Detect which cell encompasses the target text, then output its [X, Y] center coordinate. 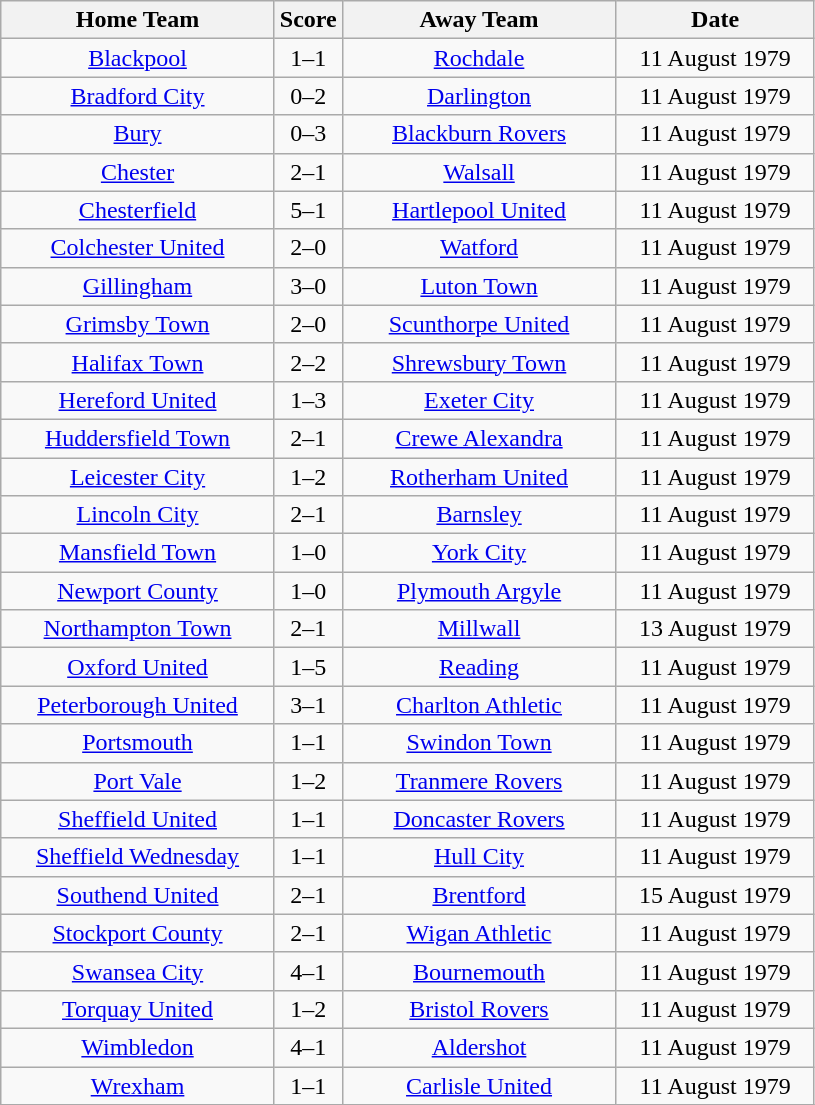
Hull City [479, 857]
Bradford City [138, 96]
Tranmere Rovers [479, 781]
Exeter City [479, 400]
Crewe Alexandra [479, 438]
Hereford United [138, 400]
Swansea City [138, 971]
Carlisle United [479, 1085]
Scunthorpe United [479, 324]
Brentford [479, 895]
Stockport County [138, 933]
Doncaster Rovers [479, 819]
Rotherham United [479, 477]
Away Team [479, 20]
5–1 [308, 210]
Gillingham [138, 286]
Sheffield Wednesday [138, 857]
13 August 1979 [716, 629]
Plymouth Argyle [479, 591]
Northampton Town [138, 629]
Millwall [479, 629]
Hartlepool United [479, 210]
Grimsby Town [138, 324]
Wigan Athletic [479, 933]
Aldershot [479, 1047]
Score [308, 20]
Luton Town [479, 286]
York City [479, 553]
Torquay United [138, 1009]
Newport County [138, 591]
Walsall [479, 172]
Watford [479, 248]
Port Vale [138, 781]
Mansfield Town [138, 553]
Leicester City [138, 477]
Lincoln City [138, 515]
Date [716, 20]
Portsmouth [138, 743]
Wrexham [138, 1085]
3–1 [308, 705]
Chester [138, 172]
Chesterfield [138, 210]
Sheffield United [138, 819]
Reading [479, 667]
Huddersfield Town [138, 438]
1–5 [308, 667]
Bournemouth [479, 971]
Bury [138, 134]
1–3 [308, 400]
Home Team [138, 20]
15 August 1979 [716, 895]
Swindon Town [479, 743]
2–2 [308, 362]
Darlington [479, 96]
Blackburn Rovers [479, 134]
Peterborough United [138, 705]
Halifax Town [138, 362]
Oxford United [138, 667]
3–0 [308, 286]
Bristol Rovers [479, 1009]
Barnsley [479, 515]
Shrewsbury Town [479, 362]
Charlton Athletic [479, 705]
Wimbledon [138, 1047]
Blackpool [138, 58]
Rochdale [479, 58]
0–2 [308, 96]
0–3 [308, 134]
Colchester United [138, 248]
Southend United [138, 895]
